Search for the cell housing the specified text and yield its (X, Y) center coordinate. 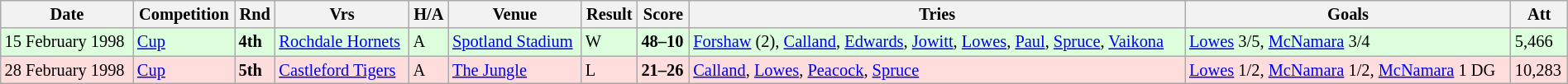
Forshaw (2), Calland, Edwards, Jowitt, Lowes, Paul, Spruce, Vaikona (937, 42)
5th (255, 70)
4th (255, 42)
Spotland Stadium (514, 42)
Vrs (342, 14)
Date (67, 14)
Att (1539, 14)
Goals (1348, 14)
48–10 (663, 42)
10,283 (1539, 70)
Tries (937, 14)
The Jungle (514, 70)
H/A (429, 14)
L (610, 70)
Competition (184, 14)
Result (610, 14)
W (610, 42)
Venue (514, 14)
Lowes 1/2, McNamara 1/2, McNamara 1 DG (1348, 70)
Score (663, 14)
Lowes 3/5, McNamara 3/4 (1348, 42)
Rochdale Hornets (342, 42)
28 February 1998 (67, 70)
Castleford Tigers (342, 70)
21–26 (663, 70)
Rnd (255, 14)
5,466 (1539, 42)
Calland, Lowes, Peacock, Spruce (937, 70)
15 February 1998 (67, 42)
